Scan for the cell matching the given text and deliver its (X, Y) coordinate at center. 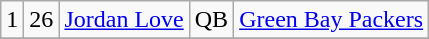
26 (42, 20)
Jordan Love (124, 20)
1 (12, 20)
QB (211, 20)
Green Bay Packers (332, 20)
